Search for the cell housing the specified text and yield its (X, Y) center coordinate. 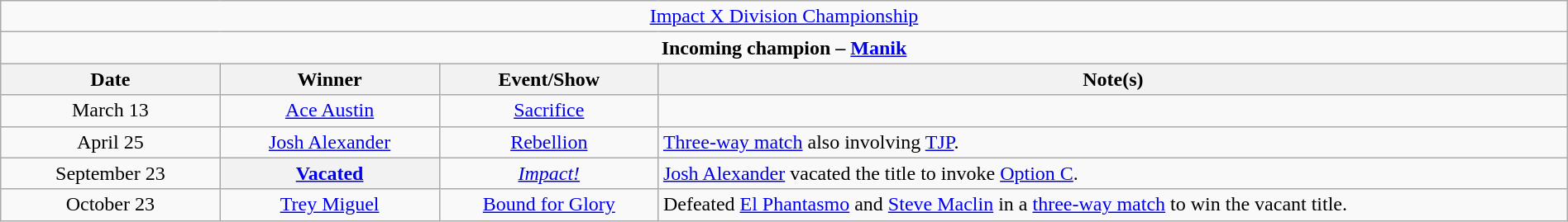
Three-way match also involving TJP. (1113, 142)
Rebellion (549, 142)
Incoming champion – Manik (784, 48)
Impact X Division Championship (784, 17)
September 23 (111, 173)
Winner (329, 79)
Vacated (329, 173)
Josh Alexander vacated the title to invoke Option C. (1113, 173)
Sacrifice (549, 111)
Impact! (549, 173)
March 13 (111, 111)
Defeated El Phantasmo and Steve Maclin in a three-way match to win the vacant title. (1113, 205)
Josh Alexander (329, 142)
October 23 (111, 205)
Ace Austin (329, 111)
Event/Show (549, 79)
Date (111, 79)
Trey Miguel (329, 205)
Bound for Glory (549, 205)
April 25 (111, 142)
Note(s) (1113, 79)
